Return [X, Y] of the center of cell containing provided text 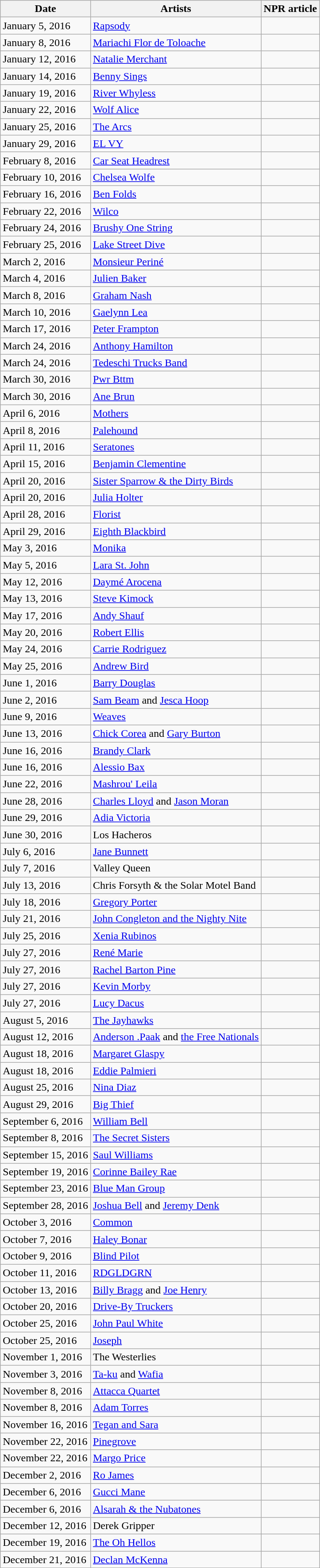
Adia Victoria [176, 818]
Chelsea Wolfe [176, 177]
Mashrou' Leila [176, 784]
April 6, 2016 [46, 413]
Declan McKenna [176, 1559]
Pinegrove [176, 1441]
Weaves [176, 716]
January 25, 2016 [46, 127]
Joshua Bell and Jeremy Denk [176, 1205]
September 15, 2016 [46, 1155]
René Marie [176, 952]
The Westerlies [176, 1357]
May 20, 2016 [46, 632]
Rapsody [176, 26]
May 5, 2016 [46, 565]
Artists [176, 9]
Brushy One String [176, 228]
January 22, 2016 [46, 110]
Benny Sings [176, 76]
December 21, 2016 [46, 1559]
Tedeschi Trucks Band [176, 363]
Haley Bonar [176, 1239]
March 4, 2016 [46, 279]
Ta-ku and Wafia [176, 1374]
Alessio Bax [176, 767]
February 24, 2016 [46, 228]
January 29, 2016 [46, 143]
Wilco [176, 211]
Chris Forsyth & the Solar Motel Band [176, 885]
April 29, 2016 [46, 531]
Big Thief [176, 1104]
June 22, 2016 [46, 784]
January 12, 2016 [46, 59]
Palehound [176, 430]
Alsarah & the Nubatones [176, 1509]
January 5, 2016 [46, 26]
Carrie Rodriguez [176, 649]
May 3, 2016 [46, 548]
The Oh Hellos [176, 1542]
Rachel Barton Pine [176, 969]
July 25, 2016 [46, 936]
November 16, 2016 [46, 1425]
Florist [176, 515]
Robert Ellis [176, 632]
February 25, 2016 [46, 245]
Saul Williams [176, 1155]
Chick Corea and Gary Burton [176, 733]
Ro James [176, 1475]
Anthony Hamilton [176, 346]
August 29, 2016 [46, 1104]
December 12, 2016 [46, 1525]
Margaret Glaspy [176, 1054]
October 9, 2016 [46, 1256]
Adam Torres [176, 1408]
William Bell [176, 1121]
Sister Sparrow & the Dirty Birds [176, 480]
Benjamin Clementine [176, 464]
Blue Man Group [176, 1189]
January 19, 2016 [46, 93]
Steve Kimock [176, 599]
October 20, 2016 [46, 1307]
Natalie Merchant [176, 59]
November 1, 2016 [46, 1357]
Jane Bunnett [176, 852]
Seratones [176, 447]
Nina Diaz [176, 1088]
Blind Pilot [176, 1256]
July 18, 2016 [46, 902]
Tegan and Sara [176, 1425]
October 11, 2016 [46, 1273]
Eighth Blackbird [176, 531]
Xenia Rubinos [176, 936]
Charles Lloyd and Jason Moran [176, 801]
EL VY [176, 143]
August 12, 2016 [46, 1037]
March 10, 2016 [46, 312]
May 12, 2016 [46, 582]
September 6, 2016 [46, 1121]
October 7, 2016 [46, 1239]
The Secret Sisters [176, 1138]
Julien Baker [176, 279]
Barry Douglas [176, 683]
John Congleton and the Nighty Nite [176, 919]
February 22, 2016 [46, 211]
Wolf Alice [176, 110]
June 30, 2016 [46, 835]
June 28, 2016 [46, 801]
Gregory Porter [176, 902]
Peter Frampton [176, 329]
April 8, 2016 [46, 430]
RDGLDGRN [176, 1273]
Brandy Clark [176, 751]
Los Hacheros [176, 835]
April 15, 2016 [46, 464]
John Paul White [176, 1324]
Margo Price [176, 1458]
Drive-By Truckers [176, 1307]
Common [176, 1222]
Corinne Bailey Rae [176, 1172]
Monika [176, 548]
June 29, 2016 [46, 818]
June 2, 2016 [46, 700]
April 11, 2016 [46, 447]
Valley Queen [176, 868]
October 13, 2016 [46, 1290]
December 2, 2016 [46, 1475]
Anderson .Paak and the Free Nationals [176, 1037]
May 25, 2016 [46, 666]
February 16, 2016 [46, 194]
Car Seat Headrest [176, 160]
Mothers [176, 413]
October 3, 2016 [46, 1222]
Ben Folds [176, 194]
Lucy Dacus [176, 1003]
May 17, 2016 [46, 616]
September 28, 2016 [46, 1205]
Attacca Quartet [176, 1391]
NPR article [290, 9]
Joseph [176, 1340]
Monsieur Periné [176, 262]
August 5, 2016 [46, 1020]
Daymé Arocena [176, 582]
Lake Street Dive [176, 245]
Gaelynn Lea [176, 312]
January 8, 2016 [46, 43]
December 19, 2016 [46, 1542]
February 10, 2016 [46, 177]
Derek Gripper [176, 1525]
Sam Beam and Jesca Hoop [176, 700]
July 6, 2016 [46, 852]
November 3, 2016 [46, 1374]
Date [46, 9]
July 13, 2016 [46, 885]
August 25, 2016 [46, 1088]
February 8, 2016 [46, 160]
The Jayhawks [176, 1020]
The Arcs [176, 127]
Graham Nash [176, 295]
May 24, 2016 [46, 649]
Eddie Palmieri [176, 1071]
Pwr Bttm [176, 379]
Andy Shauf [176, 616]
March 17, 2016 [46, 329]
Julia Holter [176, 498]
River Whyless [176, 93]
September 23, 2016 [46, 1189]
June 1, 2016 [46, 683]
March 8, 2016 [46, 295]
March 2, 2016 [46, 262]
June 13, 2016 [46, 733]
Andrew Bird [176, 666]
June 9, 2016 [46, 716]
September 19, 2016 [46, 1172]
July 21, 2016 [46, 919]
Ane Brun [176, 396]
Kevin Morby [176, 986]
May 13, 2016 [46, 599]
Mariachi Flor de Toloache [176, 43]
April 28, 2016 [46, 515]
Gucci Mane [176, 1492]
Billy Bragg and Joe Henry [176, 1290]
July 7, 2016 [46, 868]
January 14, 2016 [46, 76]
September 8, 2016 [46, 1138]
Lara St. John [176, 565]
